Capture the cell that displays the provided text and extract its [x, y] central coordinate. 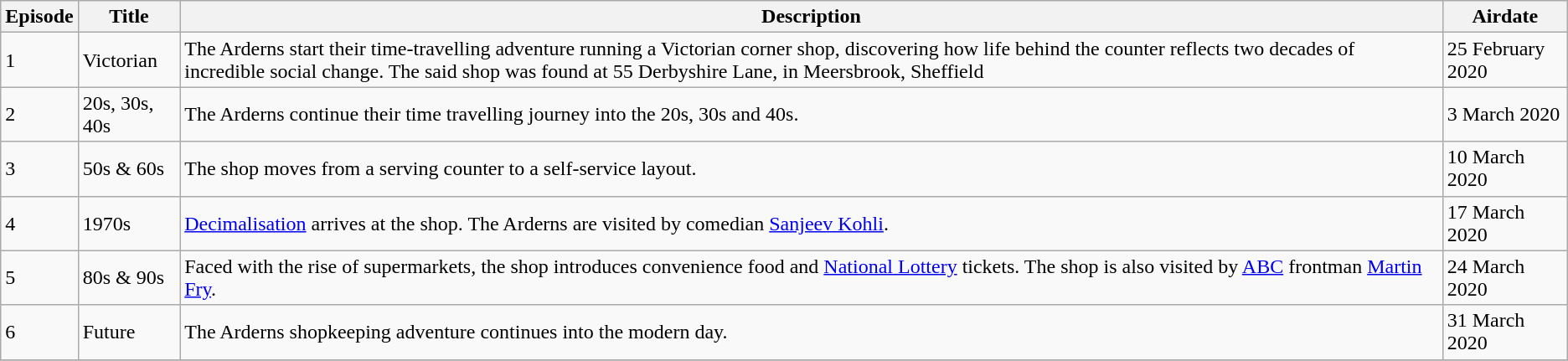
4 [39, 223]
3 [39, 169]
Airdate [1504, 17]
The shop moves from a serving counter to a self-service layout. [811, 169]
31 March 2020 [1504, 332]
24 March 2020 [1504, 278]
The Arderns shopkeeping adventure continues into the modern day. [811, 332]
25 February 2020 [1504, 60]
5 [39, 278]
Episode [39, 17]
1970s [129, 223]
Victorian [129, 60]
Decimalisation arrives at the shop. The Arderns are visited by comedian Sanjeev Kohli. [811, 223]
Title [129, 17]
6 [39, 332]
The Arderns continue their time travelling journey into the 20s, 30s and 40s. [811, 114]
50s & 60s [129, 169]
Future [129, 332]
20s, 30s, 40s [129, 114]
1 [39, 60]
10 March 2020 [1504, 169]
17 March 2020 [1504, 223]
Description [811, 17]
80s & 90s [129, 278]
2 [39, 114]
3 March 2020 [1504, 114]
